Scan for the cell matching the given text and deliver its (X, Y) coordinate at center. 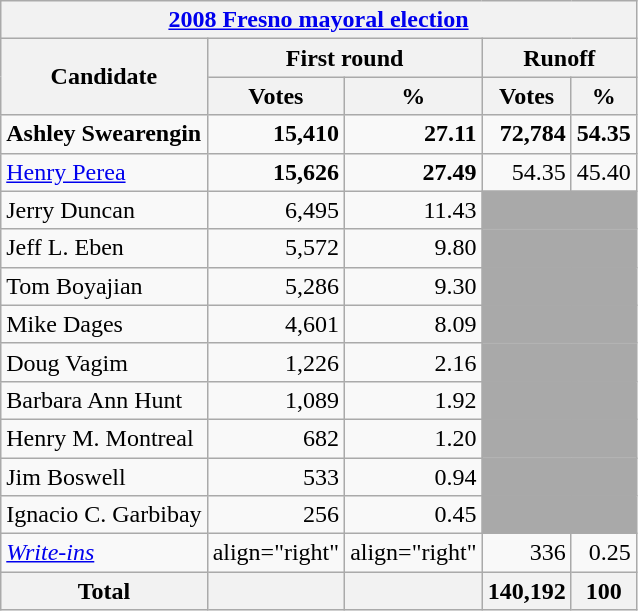
1.92 (414, 400)
2.16 (414, 362)
1.20 (414, 438)
0.45 (414, 515)
15,410 (276, 134)
140,192 (526, 591)
1,226 (276, 362)
Barbara Ann Hunt (104, 400)
Runoff (559, 58)
Write-ins (104, 553)
Jerry Duncan (104, 210)
72,784 (526, 134)
Jeff L. Eben (104, 248)
Henry M. Montreal (104, 438)
5,286 (276, 286)
5,572 (276, 248)
First round (344, 58)
8.09 (414, 324)
27.11 (414, 134)
1,089 (276, 400)
11.43 (414, 210)
Tom Boyajian (104, 286)
256 (276, 515)
533 (276, 477)
Mike Dages (104, 324)
27.49 (414, 172)
Ignacio C. Garbibay (104, 515)
Doug Vagim (104, 362)
15,626 (276, 172)
336 (526, 553)
Candidate (104, 77)
Ashley Swearengin (104, 134)
682 (276, 438)
0.94 (414, 477)
Jim Boswell (104, 477)
Henry Perea (104, 172)
4,601 (276, 324)
Total (104, 591)
45.40 (604, 172)
9.30 (414, 286)
6,495 (276, 210)
100 (604, 591)
2008 Fresno mayoral election (318, 20)
9.80 (414, 248)
0.25 (604, 553)
